Return [x, y] of the center of cell containing provided text 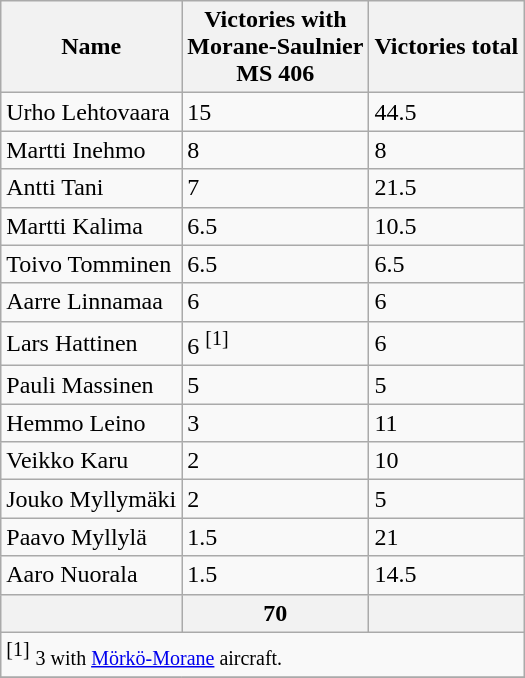
Martti Inehmo [92, 150]
Pauli Massinen [92, 385]
Antti Tani [92, 188]
Aarre Linnamaa [92, 302]
Paavo Myllylä [92, 537]
21 [446, 537]
44.5 [446, 112]
7 [276, 188]
Toivo Tomminen [92, 264]
14.5 [446, 575]
Veikko Karu [92, 461]
Lars Hattinen [92, 344]
10 [446, 461]
Jouko Myllymäki [92, 499]
[1] 3 with Mörkö-Morane aircraft. [262, 654]
Aaro Nuorala [92, 575]
21.5 [446, 188]
11 [446, 423]
Martti Kalima [92, 226]
15 [276, 112]
Victories total [446, 47]
3 [276, 423]
Urho Lehtovaara [92, 112]
6 [1] [276, 344]
70 [276, 613]
Hemmo Leino [92, 423]
Name [92, 47]
Victories withMorane-SaulnierMS 406 [276, 47]
10.5 [446, 226]
